Return the [x, y] coordinate for the center point of the cell that contains the specified text.  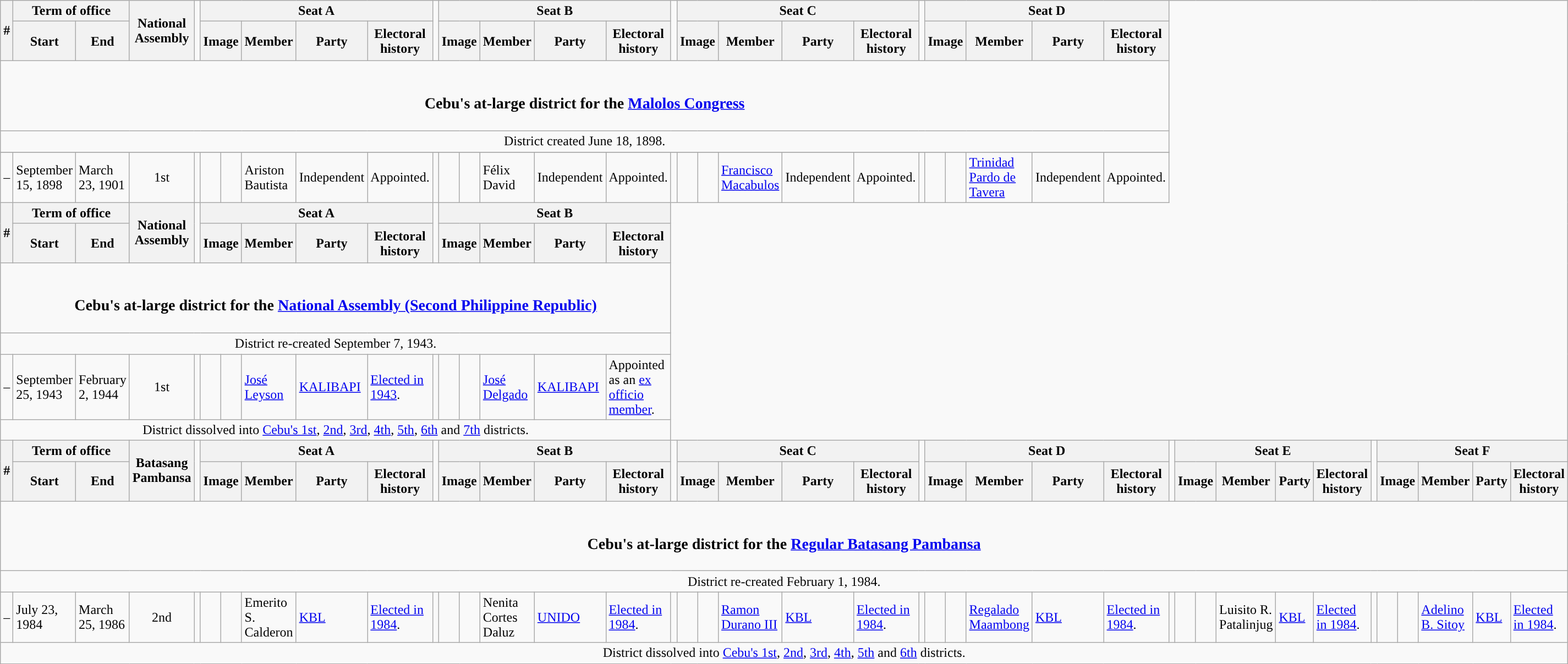
Adelino B. Sitoy [1446, 617]
September 25, 1943 [45, 387]
Francisco Macabulos [750, 177]
Cebu's at-large district for the Regular Batasang Pambansa [785, 536]
UNIDO [570, 617]
February 2, 1944 [103, 387]
District dissolved into Cebu's 1st, 2nd, 3rd, 4th, 5th, 6th and 7th districts. [336, 430]
District created June 18, 1898. [585, 141]
BatasangPambansa [162, 471]
José Leyson [268, 387]
March 25, 1986 [103, 617]
Elected in 1943. [400, 387]
Ariston Bautista [268, 177]
Ramon Durano III [750, 617]
Nenita Cortes Daluz [507, 617]
Regalado Maambong [999, 617]
2nd [162, 617]
José Delgado [507, 387]
District re-created September 7, 1943. [336, 343]
Cebu's at-large district for the Malolos Congress [585, 96]
District dissolved into Cebu's 1st, 2nd, 3rd, 4th, 5th and 6th districts. [785, 653]
Félix David [507, 177]
Appointed as an ex officio member. [638, 387]
Emerito S. Calderon [268, 617]
Cebu's at-large district for the National Assembly (Second Philippine Republic) [336, 298]
September 15, 1898 [45, 177]
March 23, 1901 [103, 177]
District re-created February 1, 1984. [785, 581]
July 23, 1984 [45, 617]
Seat F [1472, 451]
Seat E [1273, 451]
Trinidad Pardo de Tavera [999, 177]
Luisito R. Patalinjug [1246, 617]
